From the cell containing the given text, extract its center point as [X, Y] coordinate. 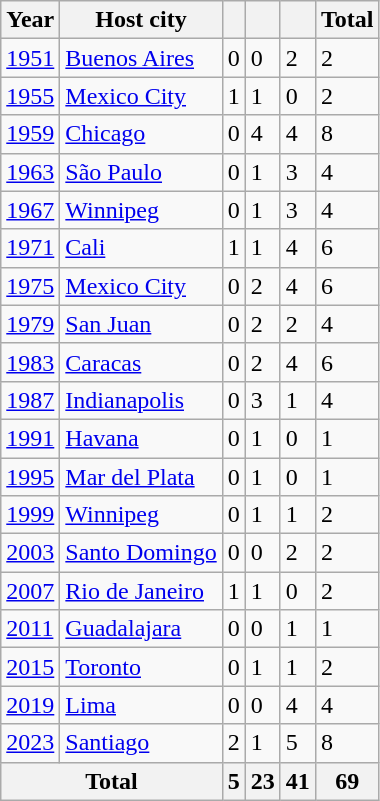
Santo Domingo [141, 553]
São Paulo [141, 172]
Havana [141, 438]
1979 [30, 324]
Mar del Plata [141, 477]
2011 [30, 629]
Guadalajara [141, 629]
2003 [30, 553]
2007 [30, 591]
1959 [30, 134]
Cali [141, 248]
1971 [30, 248]
1967 [30, 210]
1963 [30, 172]
Host city [141, 20]
2015 [30, 667]
2023 [30, 743]
Rio de Janeiro [141, 591]
Chicago [141, 134]
Buenos Aires [141, 58]
1955 [30, 96]
Year [30, 20]
69 [347, 781]
Santiago [141, 743]
41 [298, 781]
1987 [30, 400]
San Juan [141, 324]
Lima [141, 705]
1995 [30, 477]
Caracas [141, 362]
2019 [30, 705]
1975 [30, 286]
Toronto [141, 667]
Indianapolis [141, 400]
1999 [30, 515]
1951 [30, 58]
1991 [30, 438]
1983 [30, 362]
23 [262, 781]
